Determine the [x, y] coordinate at the center of the cell enclosing the given text.  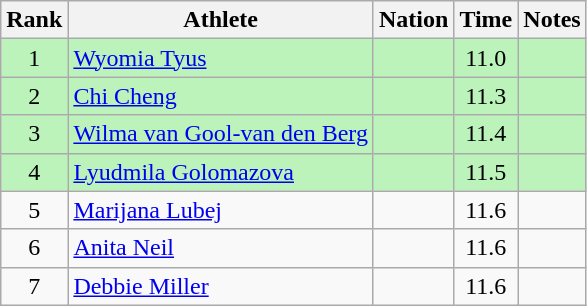
Lyudmila Golomazova [221, 172]
11.5 [486, 172]
11.3 [486, 96]
2 [34, 96]
6 [34, 248]
Rank [34, 20]
7 [34, 286]
Wyomia Tyus [221, 58]
11.0 [486, 58]
5 [34, 210]
3 [34, 134]
11.4 [486, 134]
Notes [552, 20]
Anita Neil [221, 248]
Chi Cheng [221, 96]
4 [34, 172]
Debbie Miller [221, 286]
Marijana Lubej [221, 210]
Nation [413, 20]
Wilma van Gool-van den Berg [221, 134]
1 [34, 58]
Time [486, 20]
Athlete [221, 20]
